Output the (x, y) coordinate of the center of the cell containing the given text.  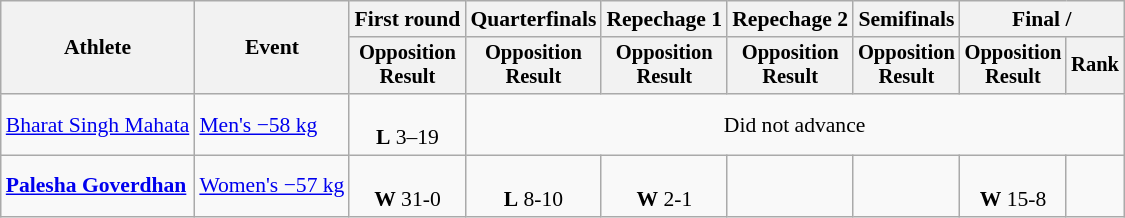
Repechage 2 (790, 19)
Rank (1095, 66)
Did not advance (794, 124)
L 3–19 (407, 124)
Women's −57 kg (272, 186)
L 8-10 (533, 186)
Event (272, 48)
Bharat Singh Mahata (98, 124)
W 2-1 (664, 186)
Quarterfinals (533, 19)
Athlete (98, 48)
W 15-8 (1014, 186)
Semifinals (906, 19)
Palesha Goverdhan (98, 186)
W 31-0 (407, 186)
First round (407, 19)
Final / (1042, 19)
Men's −58 kg (272, 124)
Repechage 1 (664, 19)
